Pinpoint the cell where the given text exists, returning its (X, Y) midpoint coordinate. 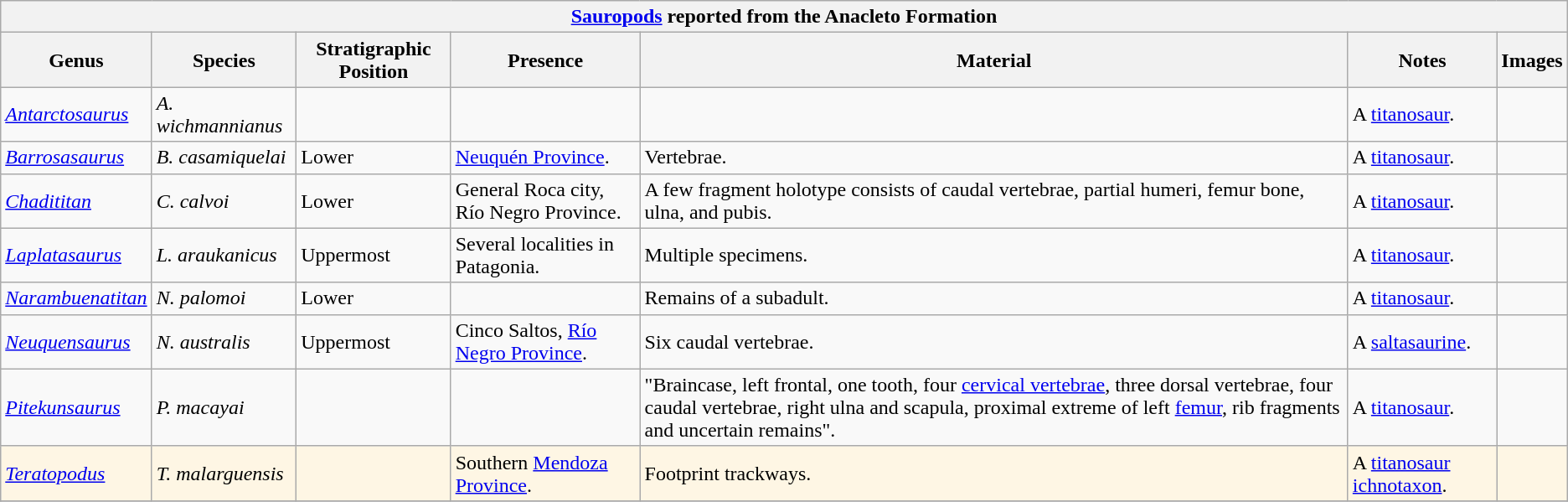
C. calvoi (224, 201)
L. araukanicus (224, 255)
Several localities in Patagonia. (545, 255)
Genus (76, 60)
A. wichmannianus (224, 114)
Presence (545, 60)
Barrosasaurus (76, 158)
Sauropods reported from the Anacleto Formation (784, 17)
Footprint trackways. (993, 473)
Notes (1422, 60)
Narambuenatitan (76, 298)
Vertebrae. (993, 158)
Neuquén Province. (545, 158)
Multiple specimens. (993, 255)
Material (993, 60)
P. macayai (224, 407)
Southern Mendoza Province. (545, 473)
Pitekunsaurus (76, 407)
Remains of a subadult. (993, 298)
Chadititan (76, 201)
Antarctosaurus (76, 114)
A few fragment holotype consists of caudal vertebrae, partial humeri, femur bone, ulna, and pubis. (993, 201)
A saltasaurine. (1422, 342)
Neuquensaurus (76, 342)
Six caudal vertebrae. (993, 342)
T. malarguensis (224, 473)
N. palomoi (224, 298)
A titanosaur ichnotaxon. (1422, 473)
Stratigraphic Position (374, 60)
Images (1532, 60)
General Roca city, Río Negro Province. (545, 201)
B. casamiquelai (224, 158)
Cinco Saltos, Río Negro Province. (545, 342)
Species (224, 60)
Teratopodus (76, 473)
Laplatasaurus (76, 255)
N. australis (224, 342)
